Extract the (X, Y) coordinate from the center of the cell holding the provided text.  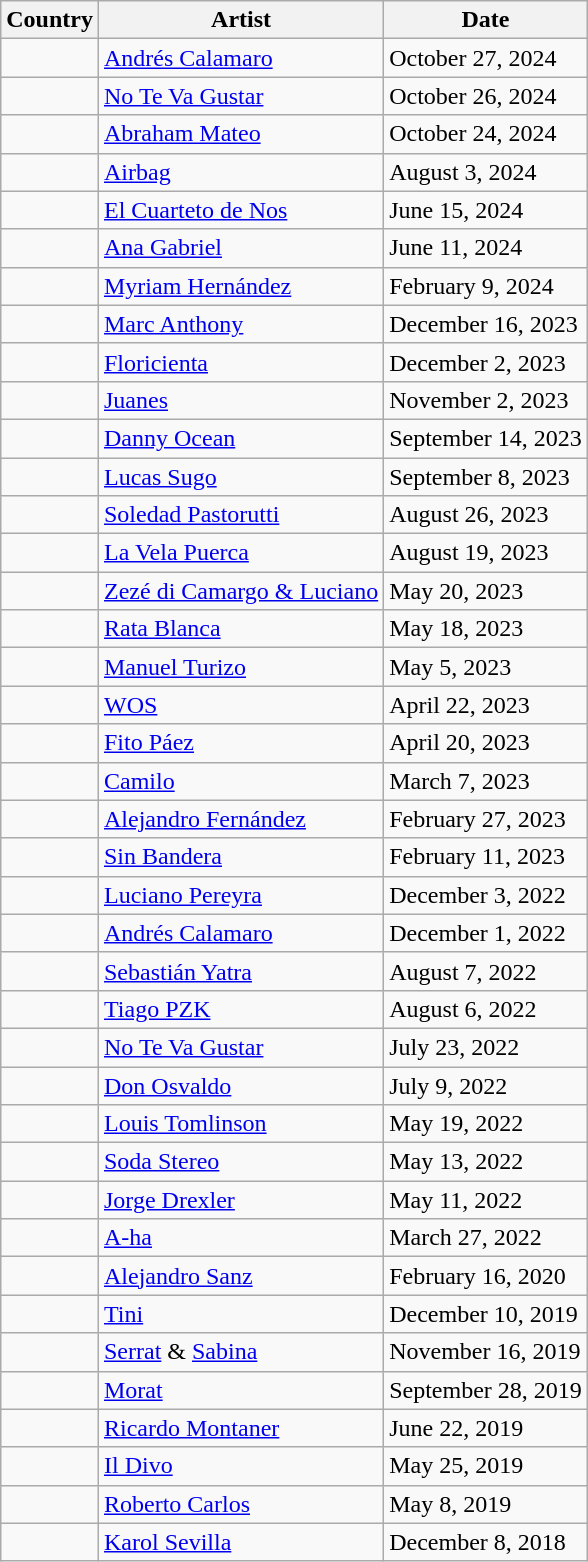
July 9, 2022 (486, 1085)
Lucas Sugo (240, 477)
Myriam Hernández (240, 286)
February 27, 2023 (486, 819)
December 10, 2019 (486, 1314)
November 16, 2019 (486, 1352)
Juanes (240, 400)
Sin Bandera (240, 857)
May 11, 2022 (486, 1200)
Date (486, 20)
Zezé di Camargo & Luciano (240, 591)
February 16, 2020 (486, 1276)
Fito Páez (240, 743)
Tini (240, 1314)
Serrat & Sabina (240, 1352)
Abraham Mateo (240, 134)
October 27, 2024 (486, 58)
Ana Gabriel (240, 248)
May 13, 2022 (486, 1162)
September 8, 2023 (486, 477)
Country (50, 20)
February 11, 2023 (486, 857)
December 2, 2023 (486, 362)
February 9, 2024 (486, 286)
December 3, 2022 (486, 895)
Camilo (240, 781)
March 7, 2023 (486, 781)
June 15, 2024 (486, 210)
Airbag (240, 172)
August 6, 2022 (486, 1009)
Karol Sevilla (240, 1542)
August 26, 2023 (486, 515)
Alejandro Sanz (240, 1276)
Danny Ocean (240, 438)
June 11, 2024 (486, 248)
September 14, 2023 (486, 438)
June 22, 2019 (486, 1428)
October 24, 2024 (486, 134)
July 23, 2022 (486, 1047)
April 22, 2023 (486, 705)
La Vela Puerca (240, 553)
December 1, 2022 (486, 933)
Morat (240, 1390)
Artist (240, 20)
May 18, 2023 (486, 629)
Alejandro Fernández (240, 819)
May 20, 2023 (486, 591)
August 3, 2024 (486, 172)
April 20, 2023 (486, 743)
May 19, 2022 (486, 1124)
A-ha (240, 1238)
Tiago PZK (240, 1009)
September 28, 2019 (486, 1390)
Sebastián Yatra (240, 971)
Louis Tomlinson (240, 1124)
August 7, 2022 (486, 971)
Soledad Pastorutti (240, 515)
December 16, 2023 (486, 324)
Floricienta (240, 362)
May 25, 2019 (486, 1466)
Marc Anthony (240, 324)
Soda Stereo (240, 1162)
El Cuarteto de Nos (240, 210)
Ricardo Montaner (240, 1428)
November 2, 2023 (486, 400)
Don Osvaldo (240, 1085)
Il Divo (240, 1466)
August 19, 2023 (486, 553)
Roberto Carlos (240, 1504)
Jorge Drexler (240, 1200)
WOS (240, 705)
May 5, 2023 (486, 667)
December 8, 2018 (486, 1542)
May 8, 2019 (486, 1504)
Rata Blanca (240, 629)
Luciano Pereyra (240, 895)
Manuel Turizo (240, 667)
October 26, 2024 (486, 96)
March 27, 2022 (486, 1238)
